Determine the (X, Y) coordinate at the center of the cell enclosing the given text.  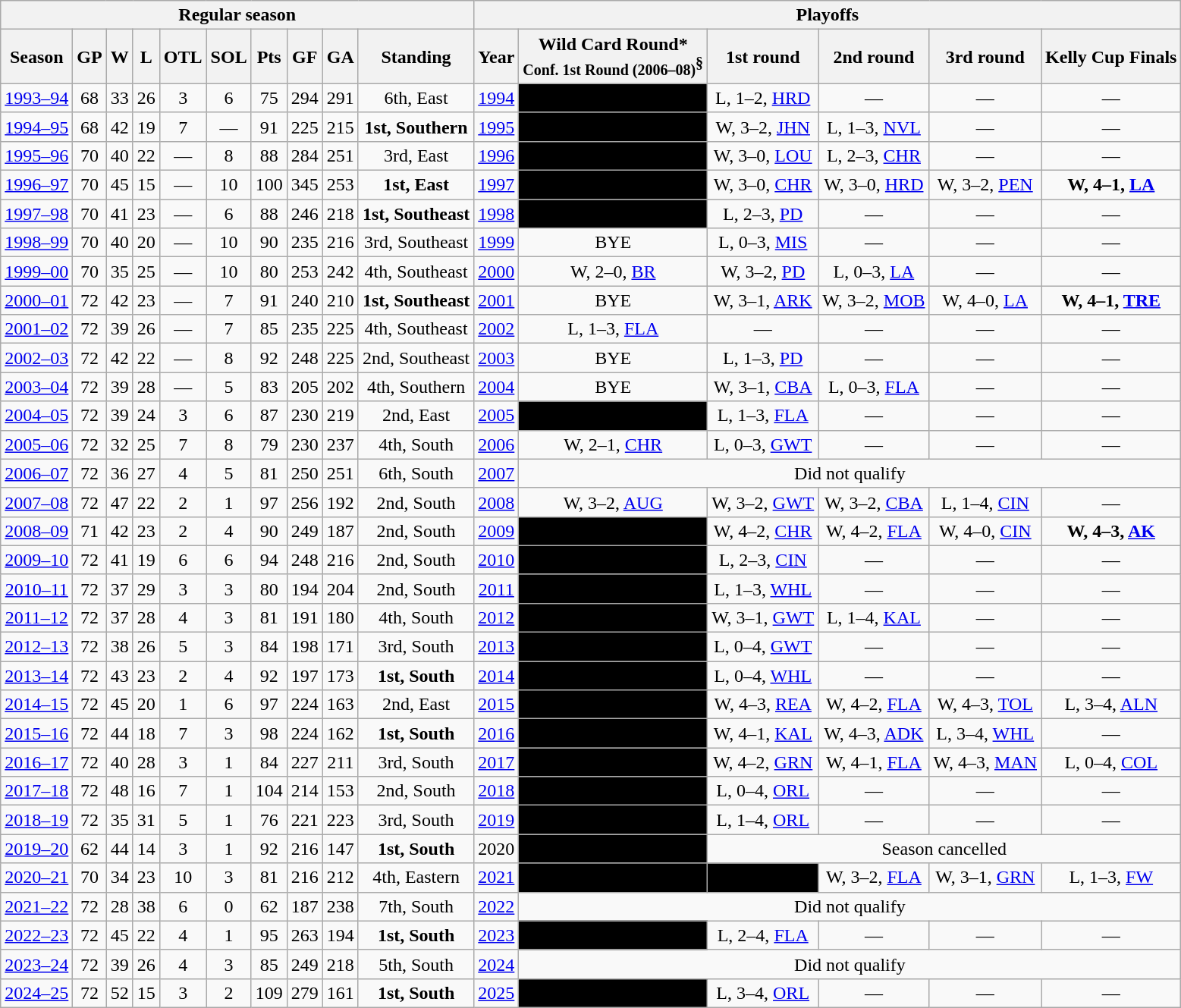
163 (340, 705)
104 (269, 791)
162 (340, 733)
2003–04 (36, 387)
227 (305, 762)
W, 4–1, LA (1111, 185)
2013–14 (36, 676)
L (146, 57)
W, 3–2, CBA (874, 502)
W, 3–0, HRD (874, 185)
W, 4–1, KAL (763, 733)
214 (305, 791)
GF (305, 57)
4th, Eastern (416, 878)
Playoffs (828, 15)
W, 4–3, MAN (985, 762)
2000 (496, 272)
1996–97 (36, 185)
1995 (496, 127)
14 (146, 849)
W, 4–2, GRN (763, 762)
W, 4–0, CIN (985, 531)
2016 (496, 733)
204 (340, 589)
6th, East (416, 98)
29 (146, 589)
76 (269, 820)
2025 (496, 993)
2021 (496, 878)
2011 (496, 589)
7th, South (416, 906)
L, 1–4, KAL (874, 617)
223 (340, 820)
W, 3–1, GWT (763, 617)
L, 0–3, GWT (763, 444)
L, 0–3, FLA (874, 387)
1999–00 (36, 272)
L, 0–3, LA (874, 272)
294 (305, 98)
16 (146, 791)
219 (340, 416)
W, 3–2, FLA (874, 878)
2017–18 (36, 791)
2006 (496, 444)
4th, Southern (416, 387)
205 (305, 387)
L, 2–4, FLA (763, 935)
W, 3–2, GWT (763, 502)
GA (340, 57)
202 (340, 387)
2018 (496, 791)
2007–08 (36, 502)
W, 3–1, GRN (985, 878)
Season (36, 57)
2002 (496, 329)
1998 (496, 214)
238 (340, 906)
6th, South (416, 473)
2013 (496, 647)
180 (340, 617)
W, 4–1, TRE (1111, 300)
18 (146, 733)
L, 1–3, NVL (874, 127)
W, 3–2, AUG (613, 502)
W, 3–2, JHN (763, 127)
Season cancelled (944, 849)
2017 (496, 762)
W, 3–0, CHR (763, 185)
2003 (496, 358)
24 (146, 416)
263 (305, 935)
L, 0–4, COL (1111, 762)
2019–20 (36, 849)
Pts (269, 57)
2014–15 (36, 705)
1999 (496, 243)
2012 (496, 617)
83 (269, 387)
L, 3–4, WHL (985, 733)
2008–09 (36, 531)
GP (90, 57)
2000–01 (36, 300)
2022–23 (36, 935)
2012–13 (36, 647)
153 (340, 791)
71 (90, 531)
5th, South (416, 964)
W, 3–1, ARK (763, 300)
34 (120, 878)
W, 4–0, LA (985, 300)
198 (305, 647)
2001 (496, 300)
2024–25 (36, 993)
L, 1–3, PD (763, 358)
100 (269, 185)
1997 (496, 185)
98 (269, 733)
191 (305, 617)
Regular season (237, 15)
L, 0–3, MIS (763, 243)
27 (146, 473)
197 (305, 676)
1st round (763, 57)
2010–11 (36, 589)
L, 1–4, CIN (985, 502)
2018–19 (36, 820)
75 (269, 98)
1st, East (416, 185)
211 (340, 762)
2023 (496, 935)
W, 3–2, MOB (874, 300)
246 (305, 214)
L, 0–4, WHL (763, 676)
1994 (496, 98)
1997–98 (36, 214)
171 (340, 647)
2020–21 (36, 878)
250 (305, 473)
W, 4–3, REA (763, 705)
L, 3–4, ALN (1111, 705)
L, 0–4, GWT (763, 647)
2009–10 (36, 560)
L, 3–4, ORL (763, 993)
256 (305, 502)
212 (340, 878)
2024 (496, 964)
W, 4–1, FLA (874, 762)
2009 (496, 531)
2004 (496, 387)
W, 3–2, PD (763, 272)
W, 3–1, CBA (763, 387)
242 (340, 272)
2015–16 (36, 733)
2015 (496, 705)
L, 1–2, HRD (763, 98)
2007 (496, 473)
95 (269, 935)
47 (120, 502)
2022 (496, 906)
94 (269, 560)
2011–12 (36, 617)
1st, Southern (416, 127)
3rd round (985, 57)
221 (305, 820)
W, 2–1, CHR (613, 444)
2004–05 (36, 416)
W, 3–2, PEN (985, 185)
345 (305, 185)
W, 4–3, ADK (874, 733)
2001–02 (36, 329)
Kelly Cup Finals (1111, 57)
Year (496, 57)
192 (340, 502)
L, 2–3, CIN (763, 560)
1998–99 (36, 243)
Wild Card Round*Conf. 1st Round (2006–08)§ (613, 57)
L, 0–4, ORL (763, 791)
147 (340, 849)
L, 1–4, ORL (763, 820)
2010 (496, 560)
2014 (496, 676)
161 (340, 993)
237 (340, 444)
52 (120, 993)
L, 1–3, WHL (763, 589)
SOL (229, 57)
36 (120, 473)
L, 1–3, FW (1111, 878)
W, 2–0, BR (613, 272)
215 (340, 127)
0 (229, 906)
2020 (496, 849)
2016–17 (36, 762)
2002–03 (36, 358)
210 (340, 300)
1995–96 (36, 155)
W, 3–0, LOU (763, 155)
3rd, East (416, 155)
W, 4–2, CHR (763, 531)
87 (269, 416)
31 (146, 820)
2nd round (874, 57)
2005 (496, 416)
W (120, 57)
W, 4–3, TOL (985, 705)
240 (305, 300)
2023–24 (36, 964)
2005–06 (36, 444)
2006–07 (36, 473)
W, 4–3, AK (1111, 531)
291 (340, 98)
279 (305, 993)
1993–94 (36, 98)
173 (340, 676)
2nd, Southeast (416, 358)
32 (120, 444)
3rd, Southeast (416, 243)
1994–95 (36, 127)
2019 (496, 820)
OTL (183, 57)
2008 (496, 502)
1996 (496, 155)
2021–22 (36, 906)
43 (120, 676)
48 (120, 791)
79 (269, 444)
109 (269, 993)
Standing (416, 57)
284 (305, 155)
33 (120, 98)
L, 2–3, CHR (874, 155)
L, 2–3, PD (763, 214)
